Return (x, y) of the center of cell containing provided text 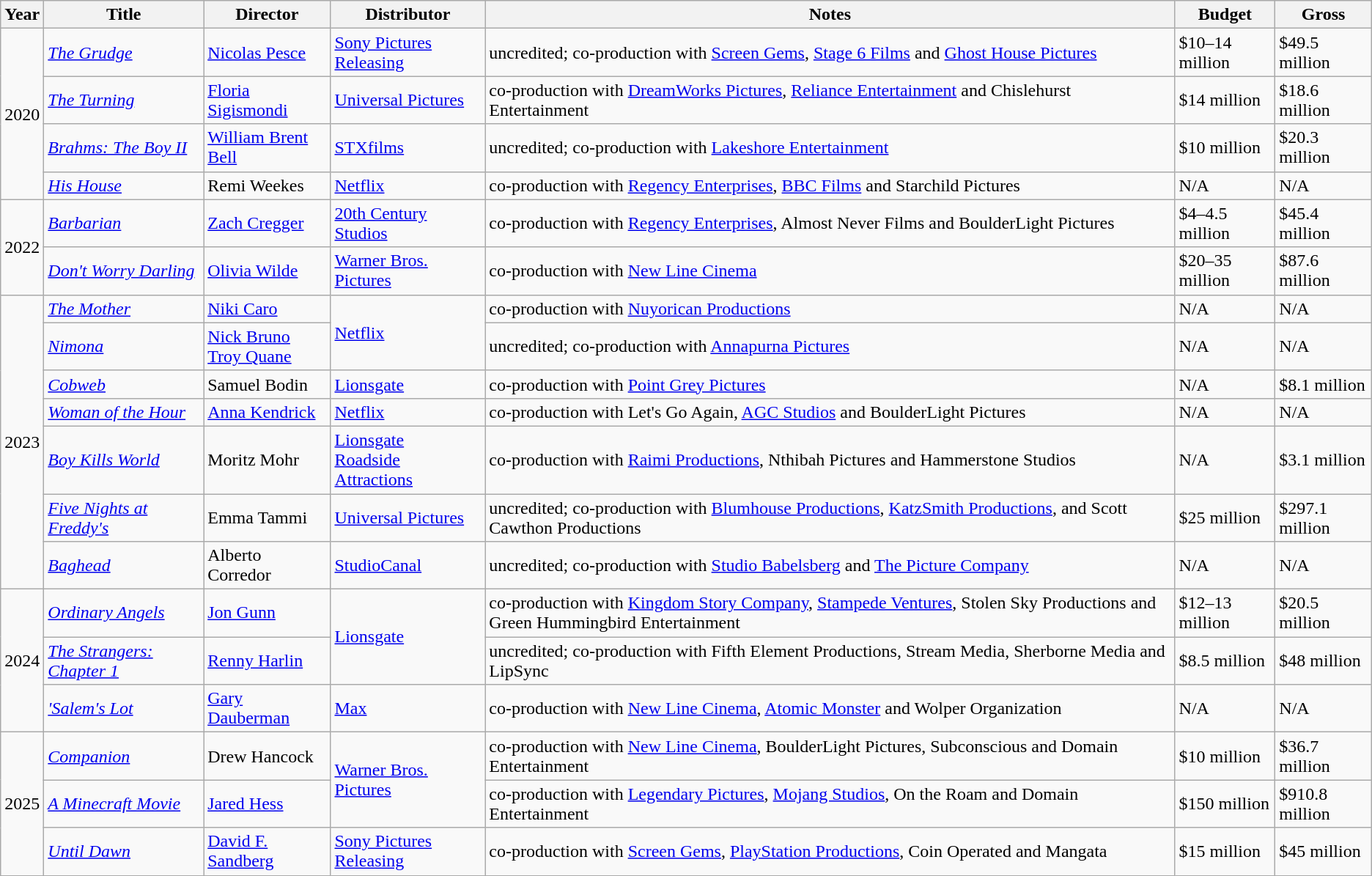
$20–35 million (1225, 271)
Woman of the Hour (124, 412)
co-production with Let's Go Again, AGC Studios and BoulderLight Pictures (830, 412)
2022 (22, 247)
Samuel Bodin (267, 384)
Nicolas Pesce (267, 53)
co-production with Regency Enterprises, Almost Never Films and BoulderLight Pictures (830, 223)
Boy Kills World (124, 460)
Zach Cregger (267, 223)
Cobweb (124, 384)
Nimona (124, 346)
Jared Hess (267, 803)
co-production with Screen Gems, PlayStation Productions, Coin Operated and Mangata (830, 852)
2024 (22, 661)
Distributor (407, 15)
uncredited; co-production with Annapurna Pictures (830, 346)
'Salem's Lot (124, 708)
LionsgateRoadside Attractions (407, 460)
$14 million (1225, 100)
Alberto Corredor (267, 566)
$3.1 million (1324, 460)
The Turning (124, 100)
$8.1 million (1324, 384)
$36.7 million (1324, 757)
$20.3 million (1324, 148)
Barbarian (124, 223)
Budget (1225, 15)
$910.8 million (1324, 803)
Year (22, 15)
Jon Gunn (267, 613)
David F. Sandberg (267, 852)
uncredited; co-production with Studio Babelsberg and The Picture Company (830, 566)
$150 million (1225, 803)
uncredited; co-production with Lakeshore Entertainment (830, 148)
His House (124, 185)
$49.5 million (1324, 53)
uncredited; co-production with Fifth Element Productions, Stream Media, Sherborne Media and LipSync (830, 661)
Baghead (124, 566)
co-production with Legendary Pictures, Mojang Studios, On the Roam and Domain Entertainment (830, 803)
Until Dawn (124, 852)
uncredited; co-production with Screen Gems, Stage 6 Films and Ghost House Pictures (830, 53)
Olivia Wilde (267, 271)
Title (124, 15)
$18.6 million (1324, 100)
co-production with Regency Enterprises, BBC Films and Starchild Pictures (830, 185)
Gary Dauberman (267, 708)
co-production with Nuyorican Productions (830, 309)
Notes (830, 15)
co-production with Point Grey Pictures (830, 384)
Gross (1324, 15)
Niki Caro (267, 309)
Moritz Mohr (267, 460)
Don't Worry Darling (124, 271)
$15 million (1225, 852)
co-production with Kingdom Story Company, Stampede Ventures, Stolen Sky Productions and Green Hummingbird Entertainment (830, 613)
Floria Sigismondi (267, 100)
STXfilms (407, 148)
$25 million (1225, 518)
co-production with New Line Cinema, Atomic Monster and Wolper Organization (830, 708)
Brahms: The Boy II (124, 148)
Emma Tammi (267, 518)
2025 (22, 803)
$12–13 million (1225, 613)
Ordinary Angels (124, 613)
Five Nights at Freddy's (124, 518)
$45.4 million (1324, 223)
uncredited; co-production with Blumhouse Productions, KatzSmith Productions, and Scott Cawthon Productions (830, 518)
co-production with New Line Cinema, BoulderLight Pictures, Subconscious and Domain Entertainment (830, 757)
Drew Hancock (267, 757)
$20.5 million (1324, 613)
$297.1 million (1324, 518)
StudioCanal (407, 566)
$4–4.5 million (1225, 223)
2023 (22, 441)
Remi Weekes (267, 185)
Nick BrunoTroy Quane (267, 346)
William Brent Bell (267, 148)
co-production with New Line Cinema (830, 271)
Companion (124, 757)
20th Century Studios (407, 223)
The Mother (124, 309)
co-production with DreamWorks Pictures, Reliance Entertainment and Chislehurst Entertainment (830, 100)
co-production with Raimi Productions, Nthibah Pictures and Hammerstone Studios (830, 460)
A Minecraft Movie (124, 803)
$87.6 million (1324, 271)
$48 million (1324, 661)
The Grudge (124, 53)
2020 (22, 114)
The Strangers: Chapter 1 (124, 661)
$10–14 million (1225, 53)
$45 million (1324, 852)
Anna Kendrick (267, 412)
Renny Harlin (267, 661)
Director (267, 15)
Max (407, 708)
$8.5 million (1225, 661)
